Identify which cell holds the provided text, then report its (X, Y) central coordinate. 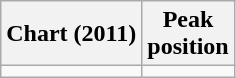
Chart (2011) (72, 34)
Peakposition (188, 34)
